Provide the [x, y] coordinate of the cell's center where the given text is located.  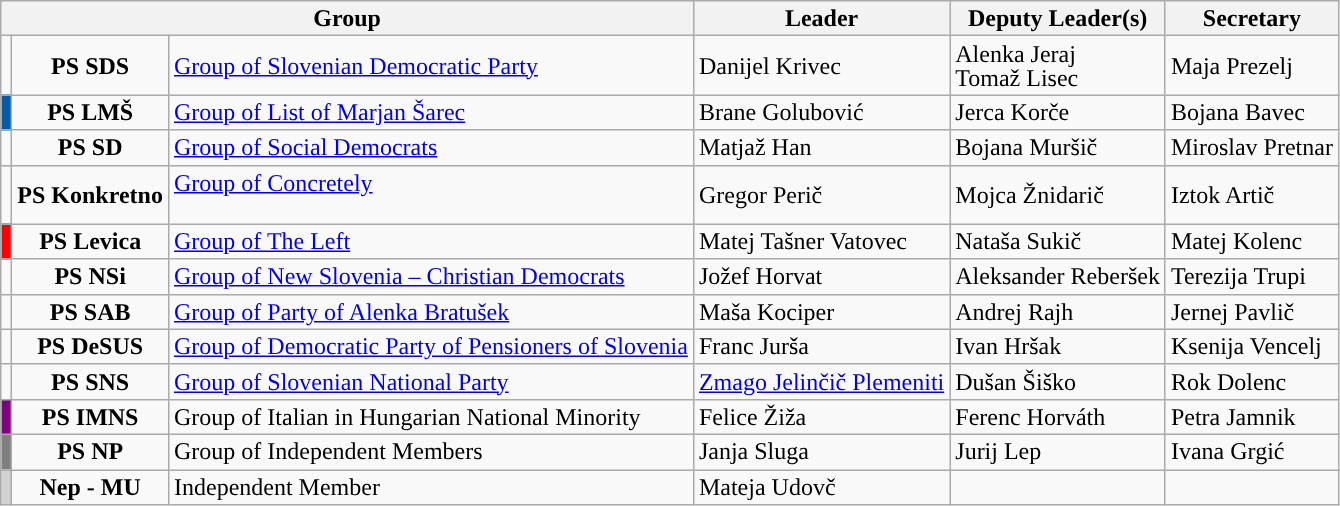
Jurij Lep [1058, 452]
PS Konkretno [90, 194]
Jožef Horvat [821, 276]
Nataša Sukič [1058, 242]
Group of Social Democrats [430, 148]
Franc Jurša [821, 346]
Group of Party of Alenka Bratušek [430, 312]
Secretary [1252, 18]
Nep - MU [90, 488]
PS SDS [90, 66]
PS Levica [90, 242]
Group of Concretely [430, 194]
Group of The Left [430, 242]
Brane Golubović [821, 112]
Group of Italian in Hungarian National Minority [430, 416]
Danijel Krivec [821, 66]
PS IMNS [90, 416]
Maša Kociper [821, 312]
Aleksander Reberšek [1058, 276]
Zmago Jelinčič Plemeniti [821, 382]
Group of Slovenian National Party [430, 382]
Petra Jamnik [1252, 416]
PS SNS [90, 382]
Leader [821, 18]
Independent Member [430, 488]
Bojana Muršič [1058, 148]
Group of Independent Members [430, 452]
Group of List of Marjan Šarec [430, 112]
Matej Tašner Vatovec [821, 242]
Group of New Slovenia – Christian Democrats [430, 276]
Matej Kolenc [1252, 242]
Group of Democratic Party of Pensioners of Slovenia [430, 346]
Jernej Pavlič [1252, 312]
Mateja Udovč [821, 488]
Ivan Hršak [1058, 346]
PS NP [90, 452]
Bojana Bavec [1252, 112]
Gregor Perič [821, 194]
Group [348, 18]
Andrej Rajh [1058, 312]
Ferenc Horváth [1058, 416]
Maja Prezelj [1252, 66]
Ksenija Vencelj [1252, 346]
Dušan Šiško [1058, 382]
PS DeSUS [90, 346]
Felice Žiža [821, 416]
Group of Slovenian Democratic Party [430, 66]
Janja Sluga [821, 452]
PS SAB [90, 312]
Miroslav Pretnar [1252, 148]
Jerca Korče [1058, 112]
PS LMŠ [90, 112]
PS SD [90, 148]
Mojca Žnidarič [1058, 194]
Ivana Grgić [1252, 452]
Matjaž Han [821, 148]
Alenka JerajTomaž Lisec [1058, 66]
PS NSi [90, 276]
Deputy Leader(s) [1058, 18]
Iztok Artič [1252, 194]
Rok Dolenc [1252, 382]
Terezija Trupi [1252, 276]
